Provide the [X, Y] coordinate of the cell's center where the given text is located.  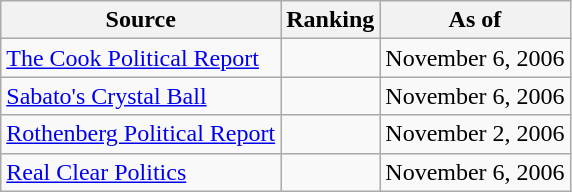
Sabato's Crystal Ball [141, 96]
The Cook Political Report [141, 58]
Ranking [330, 20]
As of [475, 20]
Rothenberg Political Report [141, 134]
November 2, 2006 [475, 134]
Real Clear Politics [141, 172]
Source [141, 20]
